Scan for the cell matching the given text and deliver its [x, y] coordinate at center. 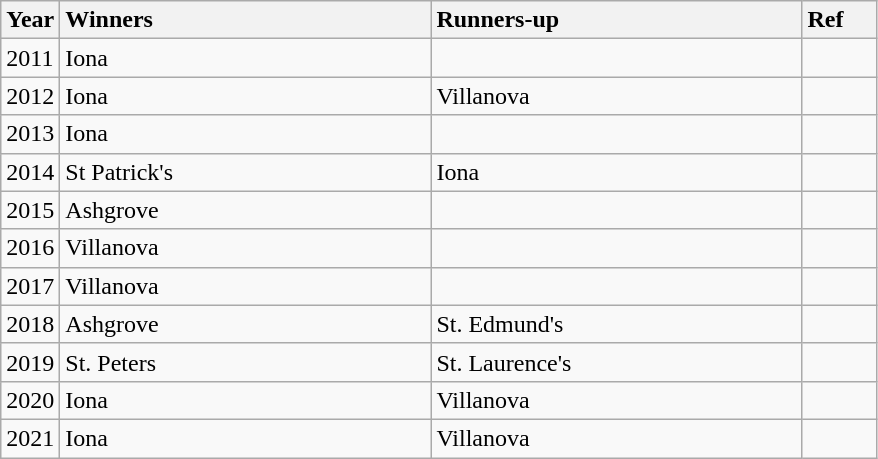
Winners [246, 20]
2014 [30, 172]
2011 [30, 58]
2015 [30, 210]
2021 [30, 438]
2019 [30, 362]
2020 [30, 400]
St Patrick's [246, 172]
Runners-up [616, 20]
St. Laurence's [616, 362]
2016 [30, 248]
2012 [30, 96]
2013 [30, 134]
2018 [30, 324]
St. Peters [246, 362]
2017 [30, 286]
Year [30, 20]
Ref [839, 20]
St. Edmund's [616, 324]
